Extract the [x, y] coordinate from the center of the cell holding the provided text.  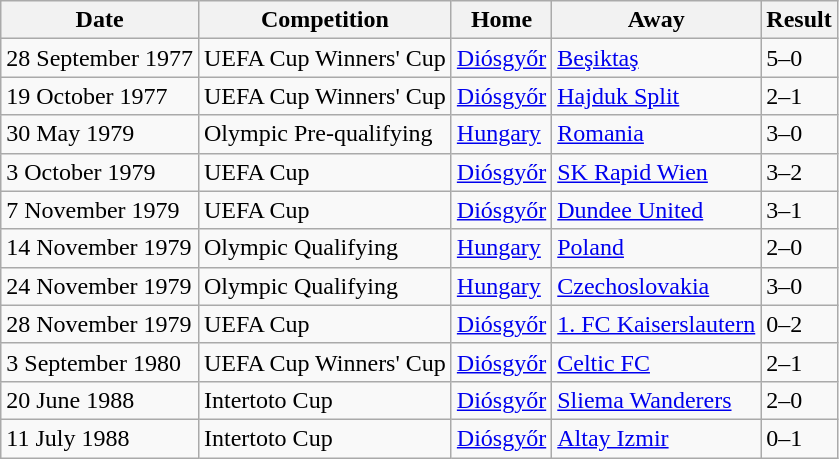
Home [501, 20]
Date [100, 20]
Hajduk Split [656, 96]
24 November 1979 [100, 286]
Celtic FC [656, 362]
5–0 [799, 58]
Beşiktaş [656, 58]
0–1 [799, 438]
7 November 1979 [100, 210]
Competition [324, 20]
3 September 1980 [100, 362]
Olympic Pre-qualifying [324, 134]
Czechoslovakia [656, 286]
Dundee United [656, 210]
3 October 1979 [100, 172]
19 October 1977 [100, 96]
Away [656, 20]
Sliema Wanderers [656, 400]
30 May 1979 [100, 134]
28 September 1977 [100, 58]
1. FC Kaiserslautern [656, 324]
20 June 1988 [100, 400]
SK Rapid Wien [656, 172]
0–2 [799, 324]
Romania [656, 134]
11 July 1988 [100, 438]
14 November 1979 [100, 248]
Poland [656, 248]
3–2 [799, 172]
3–1 [799, 210]
Result [799, 20]
Altay Izmir [656, 438]
28 November 1979 [100, 324]
